From the cell containing the given text, extract its center point as (x, y) coordinate. 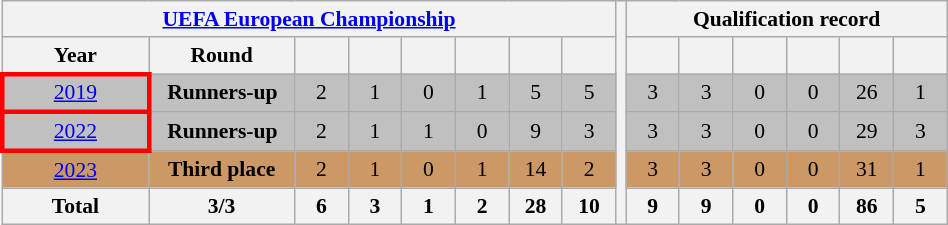
3/3 (221, 206)
2022 (75, 132)
28 (536, 206)
Year (75, 56)
26 (867, 94)
Round (221, 56)
6 (322, 206)
86 (867, 206)
UEFA European Championship (309, 19)
14 (536, 170)
Qualification record (786, 19)
Third place (221, 170)
31 (867, 170)
Total (75, 206)
10 (589, 206)
29 (867, 132)
2019 (75, 94)
2023 (75, 170)
